Search for the cell housing the specified text and yield its [x, y] center coordinate. 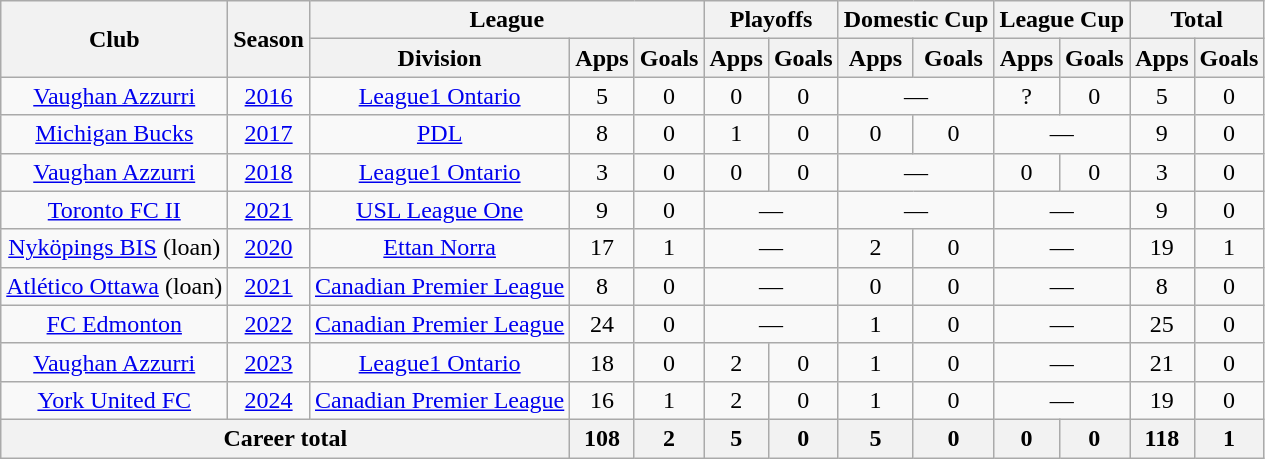
Season [269, 39]
2016 [269, 96]
Division [439, 58]
Playoffs [771, 20]
Toronto FC II [114, 210]
2024 [269, 400]
FC Edmonton [114, 324]
2022 [269, 324]
Career total [286, 438]
? [1026, 96]
League [506, 20]
25 [1162, 324]
21 [1162, 362]
18 [602, 362]
Ettan Norra [439, 248]
USL League One [439, 210]
Nyköpings BIS (loan) [114, 248]
League Cup [1062, 20]
Michigan Bucks [114, 134]
York United FC [114, 400]
Club [114, 39]
Atlético Ottawa (loan) [114, 286]
17 [602, 248]
16 [602, 400]
2017 [269, 134]
2020 [269, 248]
108 [602, 438]
Domestic Cup [916, 20]
24 [602, 324]
2018 [269, 172]
2023 [269, 362]
118 [1162, 438]
Total [1197, 20]
PDL [439, 134]
